Identify which cell holds the provided text, then report its [X, Y] central coordinate. 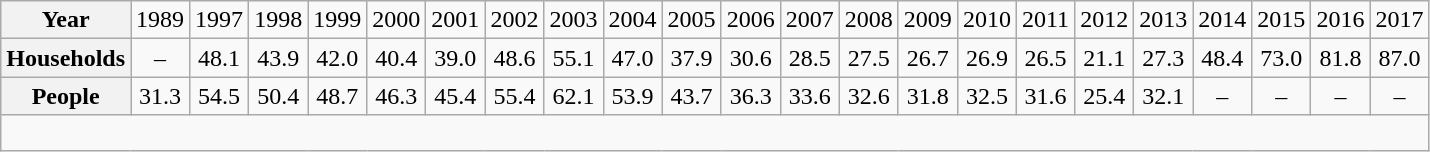
42.0 [338, 58]
31.3 [160, 96]
26.9 [986, 58]
43.7 [692, 96]
27.3 [1164, 58]
Year [66, 20]
2014 [1222, 20]
30.6 [750, 58]
2016 [1340, 20]
32.1 [1164, 96]
People [66, 96]
48.4 [1222, 58]
50.4 [278, 96]
87.0 [1400, 58]
2004 [632, 20]
73.0 [1282, 58]
31.6 [1045, 96]
81.8 [1340, 58]
48.7 [338, 96]
26.5 [1045, 58]
2008 [868, 20]
45.4 [456, 96]
43.9 [278, 58]
55.1 [574, 58]
2003 [574, 20]
2012 [1104, 20]
33.6 [810, 96]
31.8 [928, 96]
2017 [1400, 20]
2011 [1045, 20]
2005 [692, 20]
40.4 [396, 58]
21.1 [1104, 58]
46.3 [396, 96]
26.7 [928, 58]
2015 [1282, 20]
1999 [338, 20]
2000 [396, 20]
62.1 [574, 96]
2006 [750, 20]
32.6 [868, 96]
2002 [514, 20]
27.5 [868, 58]
36.3 [750, 96]
48.6 [514, 58]
25.4 [1104, 96]
53.9 [632, 96]
2001 [456, 20]
55.4 [514, 96]
32.5 [986, 96]
1998 [278, 20]
28.5 [810, 58]
39.0 [456, 58]
2009 [928, 20]
2013 [1164, 20]
54.5 [220, 96]
2010 [986, 20]
47.0 [632, 58]
2007 [810, 20]
1989 [160, 20]
48.1 [220, 58]
Households [66, 58]
37.9 [692, 58]
1997 [220, 20]
